Detect which cell encompasses the target text, then output its (X, Y) center coordinate. 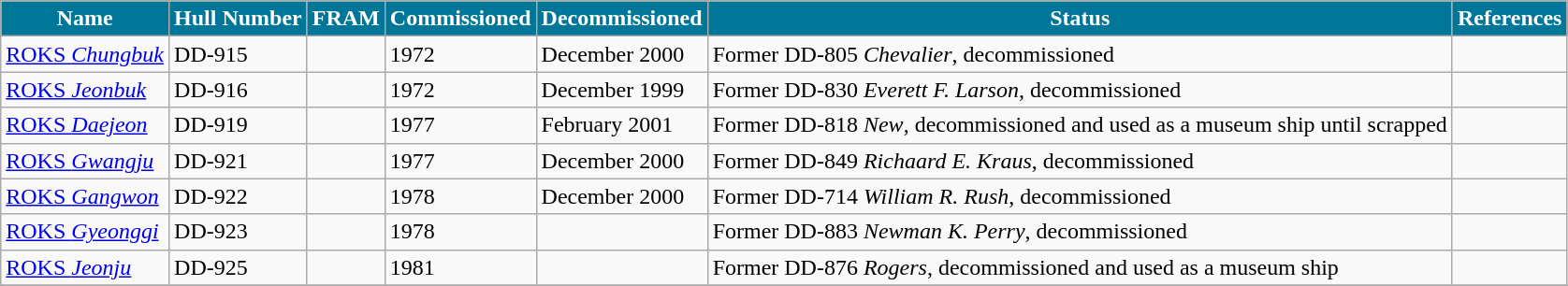
Decommissioned (621, 19)
Former DD-883 Newman K. Perry, decommissioned (1080, 232)
ROKS Gyeonggi (85, 232)
FRAM (346, 19)
ROKS Gangwon (85, 196)
Name (85, 19)
December 1999 (621, 90)
ROKS Daejeon (85, 125)
ROKS Chungbuk (85, 54)
DD-919 (239, 125)
DD-925 (239, 267)
ROKS Gwangju (85, 161)
Former DD-818 New, decommissioned and used as a museum ship until scrapped (1080, 125)
February 2001 (621, 125)
Former DD-830 Everett F. Larson, decommissioned (1080, 90)
1981 (460, 267)
Commissioned (460, 19)
References (1510, 19)
DD-915 (239, 54)
Former DD-849 Richaard E. Kraus, decommissioned (1080, 161)
Hull Number (239, 19)
Status (1080, 19)
DD-923 (239, 232)
ROKS Jeonbuk (85, 90)
Former DD-876 Rogers, decommissioned and used as a museum ship (1080, 267)
Former DD-714 William R. Rush, decommissioned (1080, 196)
Former DD-805 Chevalier, decommissioned (1080, 54)
ROKS Jeonju (85, 267)
DD-922 (239, 196)
DD-916 (239, 90)
DD-921 (239, 161)
